Detect which cell encompasses the target text, then output its (x, y) center coordinate. 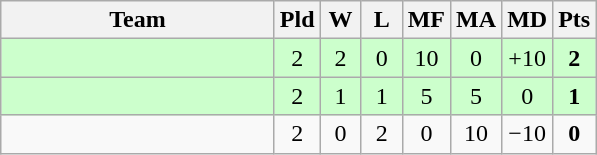
MD (528, 20)
Team (138, 20)
W (340, 20)
L (382, 20)
MA (476, 20)
Pld (297, 20)
Pts (574, 20)
+10 (528, 58)
MF (426, 20)
−10 (528, 134)
